Scan for the cell matching the given text and deliver its (x, y) coordinate at center. 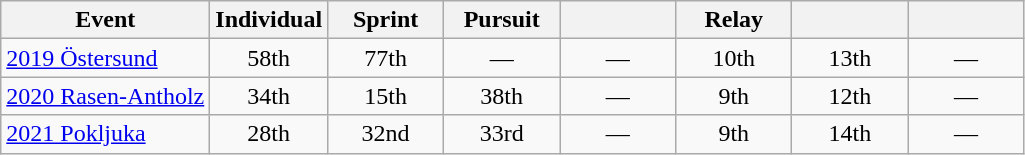
Relay (734, 20)
13th (850, 58)
Event (106, 20)
2020 Rasen-Antholz (106, 96)
15th (386, 96)
Pursuit (502, 20)
33rd (502, 134)
14th (850, 134)
38th (502, 96)
32nd (386, 134)
77th (386, 58)
10th (734, 58)
Sprint (386, 20)
Individual (269, 20)
58th (269, 58)
28th (269, 134)
12th (850, 96)
2021 Pokljuka (106, 134)
34th (269, 96)
2019 Östersund (106, 58)
